Search for the cell housing the specified text and yield its [x, y] center coordinate. 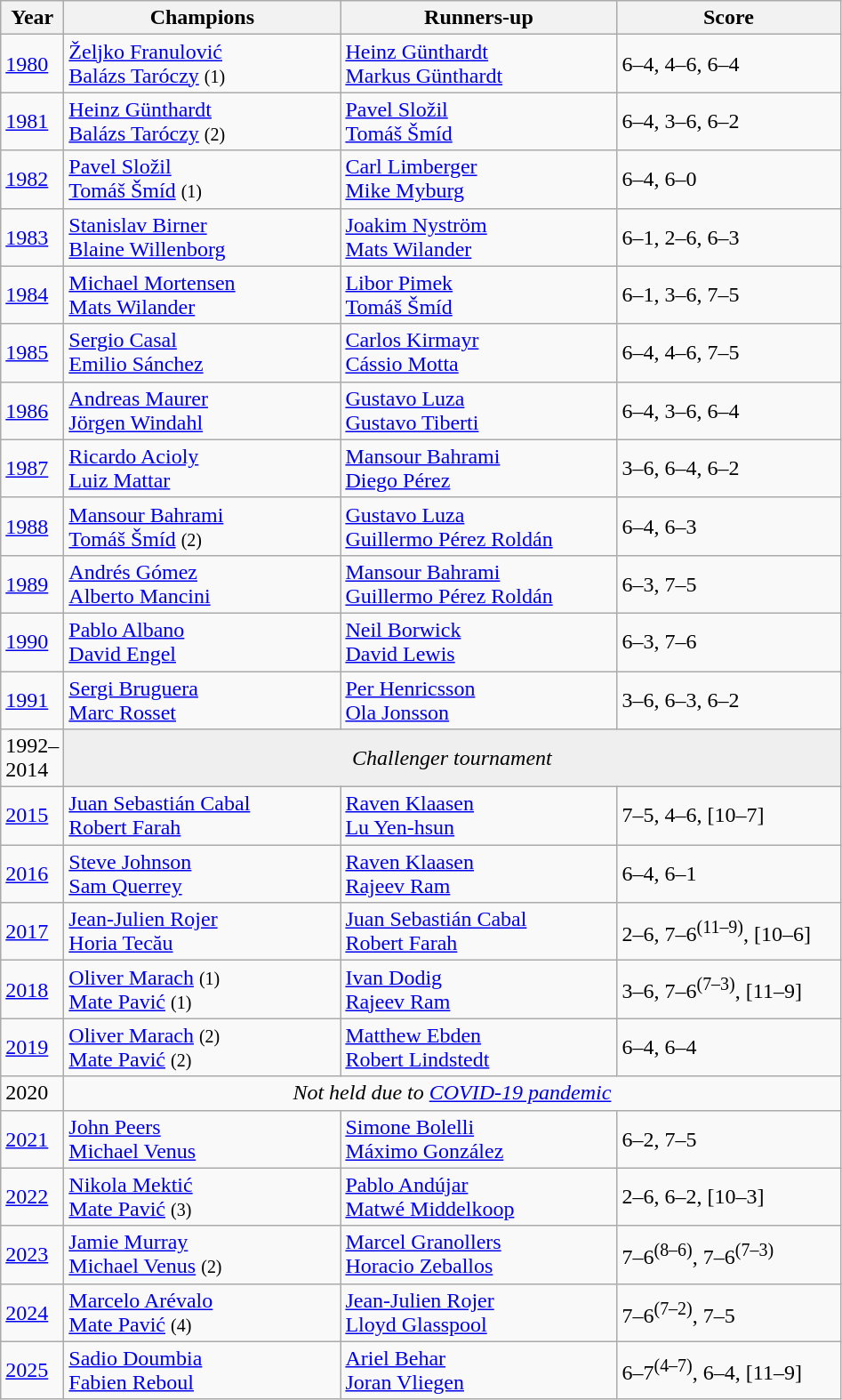
Per Henricsson Ola Jonsson [478, 699]
Steve Johnson Sam Querrey [203, 873]
Year [32, 18]
2021 [32, 1139]
6–4, 6–3 [729, 527]
Neil Borwick David Lewis [478, 642]
6–4, 3–6, 6–4 [729, 411]
Andrés Gómez Alberto Mancini [203, 583]
Not held due to COVID-19 pandemic [452, 1093]
1986 [32, 411]
2017 [32, 932]
2025 [32, 1370]
Mansour Bahrami Diego Pérez [478, 468]
Pavel Složil Tomáš Šmíd (1) [203, 180]
2–6, 6–2, [10–3] [729, 1197]
Sergio Casal Emilio Sánchez [203, 352]
6–3, 7–6 [729, 642]
Marcel Granollers Horacio Zeballos [478, 1254]
2015 [32, 817]
3–6, 6–4, 6–2 [729, 468]
1985 [32, 352]
2018 [32, 989]
Željko Franulović Balázs Taróczy (1) [203, 64]
2022 [32, 1197]
Carl Limberger Mike Myburg [478, 180]
3–6, 7–6(7–3), [11–9] [729, 989]
Sadio Doumbia Fabien Reboul [203, 1370]
7–5, 4–6, [10–7] [729, 817]
John Peers Michael Venus [203, 1139]
Ricardo Acioly Luiz Mattar [203, 468]
6–1, 3–6, 7–5 [729, 295]
7–6(8–6), 7–6(7–3) [729, 1254]
6–4, 6–1 [729, 873]
Marcelo Arévalo Mate Pavić (4) [203, 1313]
Jean-Julien Rojer Lloyd Glasspool [478, 1313]
1990 [32, 642]
Carlos Kirmayr Cássio Motta [478, 352]
6–4, 3–6, 6–2 [729, 121]
1992–2014 [32, 758]
6–4, 6–0 [729, 180]
Oliver Marach (1) Mate Pavić (1) [203, 989]
Sergi Bruguera Marc Rosset [203, 699]
6–3, 7–5 [729, 583]
6–1, 2–6, 6–3 [729, 237]
1988 [32, 527]
6–2, 7–5 [729, 1139]
Ivan Dodig Rajeev Ram [478, 989]
Simone Bolelli Máximo González [478, 1139]
Gustavo Luza Gustavo Tiberti [478, 411]
2023 [32, 1254]
2–6, 7–6(11–9), [10–6] [729, 932]
Challenger tournament [452, 758]
1989 [32, 583]
2020 [32, 1093]
1984 [32, 295]
1987 [32, 468]
Pablo Albano David Engel [203, 642]
Mansour Bahrami Tomáš Šmíd (2) [203, 527]
Ariel Behar Joran Vliegen [478, 1370]
Nikola Mektić Mate Pavić (3) [203, 1197]
Libor Pimek Tomáš Šmíd [478, 295]
Gustavo Luza Guillermo Pérez Roldán [478, 527]
Michael Mortensen Mats Wilander [203, 295]
1980 [32, 64]
1983 [32, 237]
Runners-up [478, 18]
Mansour Bahrami Guillermo Pérez Roldán [478, 583]
2024 [32, 1313]
Heinz Günthardt Balázs Taróczy (2) [203, 121]
1982 [32, 180]
Raven Klaasen Rajeev Ram [478, 873]
3–6, 6–3, 6–2 [729, 699]
7–6(7–2), 7–5 [729, 1313]
Heinz Günthardt Markus Günthardt [478, 64]
Raven Klaasen Lu Yen-hsun [478, 817]
Jamie Murray Michael Venus (2) [203, 1254]
Joakim Nyström Mats Wilander [478, 237]
Andreas Maurer Jörgen Windahl [203, 411]
Matthew Ebden Robert Lindstedt [478, 1048]
2019 [32, 1048]
6–4, 6–4 [729, 1048]
6–4, 4–6, 7–5 [729, 352]
Jean-Julien Rojer Horia Tecău [203, 932]
Oliver Marach (2) Mate Pavić (2) [203, 1048]
Champions [203, 18]
2016 [32, 873]
Score [729, 18]
Stanislav Birner Blaine Willenborg [203, 237]
Pablo Andújar Matwé Middelkoop [478, 1197]
6–7(4–7), 6–4, [11–9] [729, 1370]
1991 [32, 699]
Pavel Složil Tomáš Šmíd [478, 121]
1981 [32, 121]
6–4, 4–6, 6–4 [729, 64]
